Extract the [x, y] coordinate from the center of the cell holding the provided text.  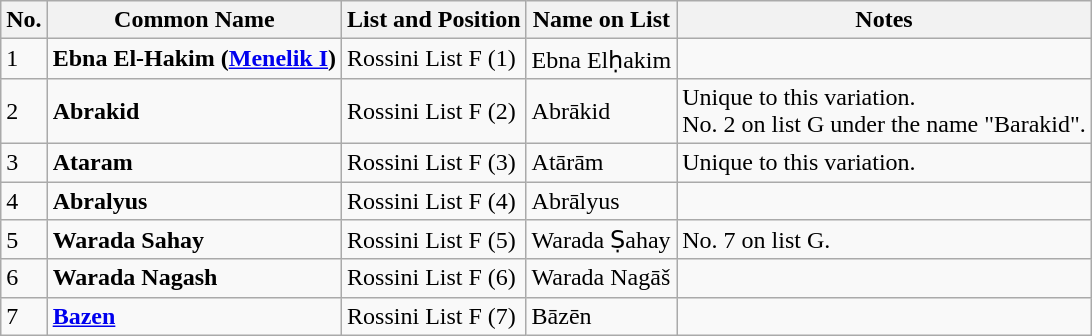
Ebna El-Hakim (Menelik I) [194, 59]
5 [24, 240]
Warada Ṣahay [602, 240]
Ebna Elḥakim [602, 59]
Bazen [194, 316]
Rossini List F (7) [434, 316]
Abrākid [602, 110]
7 [24, 316]
Rossini List F (2) [434, 110]
Name on List [602, 20]
Bāzēn [602, 316]
Rossini List F (6) [434, 278]
Warada Nagāš [602, 278]
Ataram [194, 162]
Abrālyus [602, 201]
No. 7 on list G. [884, 240]
Abralyus [194, 201]
Atārām [602, 162]
Abrakid [194, 110]
Notes [884, 20]
Warada Nagash [194, 278]
Rossini List F (4) [434, 201]
3 [24, 162]
Unique to this variation. [884, 162]
1 [24, 59]
4 [24, 201]
Warada Sahay [194, 240]
List and Position [434, 20]
No. [24, 20]
Unique to this variation.No. 2 on list G under the name "Barakid". [884, 110]
2 [24, 110]
Common Name [194, 20]
6 [24, 278]
Rossini List F (3) [434, 162]
Rossini List F (1) [434, 59]
Rossini List F (5) [434, 240]
